Return [X, Y] of the center of cell containing provided text 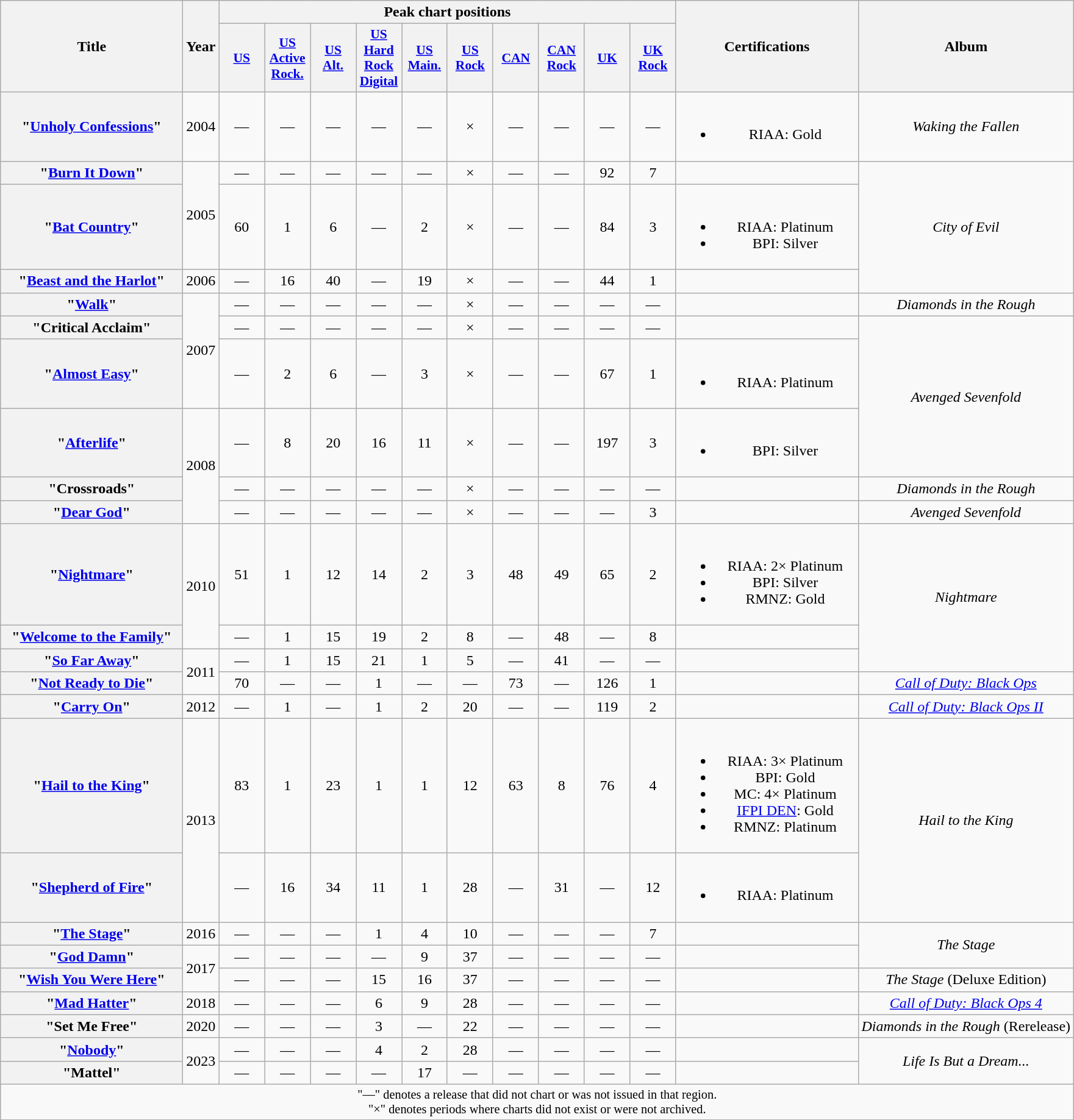
RIAA: PlatinumBPI: Silver [767, 227]
40 [333, 281]
"Beast and the Harlot" [91, 281]
Year [201, 46]
"Welcome to the Family" [91, 637]
Waking the Fallen [966, 127]
"Unholy Confessions" [91, 127]
Hail to the King [966, 820]
5 [470, 660]
Album [966, 46]
76 [607, 785]
2012 [201, 707]
41 [561, 660]
2004 [201, 127]
CANRock [561, 58]
10 [470, 933]
2007 [201, 350]
"Mattel" [91, 1072]
City of Evil [966, 227]
2005 [201, 215]
"—" denotes a release that did not chart or was not issued in that region."×" denotes periods where charts did not exist or were not archived. [537, 1102]
"So Far Away" [91, 660]
"Burn It Down" [91, 173]
49 [561, 574]
US [242, 58]
CAN [516, 58]
"Shepherd of Fire" [91, 888]
Life Is But a Dream... [966, 1061]
"Wish You Were Here" [91, 980]
2013 [201, 820]
73 [516, 683]
65 [607, 574]
"Set Me Free" [91, 1026]
22 [470, 1026]
UK [607, 58]
2016 [201, 933]
34 [333, 888]
23 [333, 785]
"Walk" [91, 304]
Diamonds in the Rough (Rerelease) [966, 1026]
UKRock [653, 58]
119 [607, 707]
14 [379, 574]
60 [242, 227]
The Stage (Deluxe Edition) [966, 980]
2010 [201, 587]
Call of Duty: Black Ops 4 [966, 1003]
"Mad Hatter" [91, 1003]
"Almost Easy" [91, 373]
2011 [201, 672]
44 [607, 281]
Call of Duty: Black Ops II [966, 707]
67 [607, 373]
The Stage [966, 945]
"Not Ready to Die" [91, 683]
17 [424, 1072]
"The Stage" [91, 933]
2018 [201, 1003]
"Crossroads" [91, 488]
"Hail to the King" [91, 785]
Call of Duty: Black Ops [966, 683]
RIAA: 3× PlatinumBPI: GoldMC: 4× PlatinumIFPI DEN: GoldRMNZ: Platinum [767, 785]
BPI: Silver [767, 443]
RIAA: Gold [767, 127]
83 [242, 785]
"Bat Country" [91, 227]
84 [607, 227]
"Dear God" [91, 512]
2006 [201, 281]
Certifications [767, 46]
Nightmare [966, 597]
"God Damn" [91, 957]
RIAA: 2× PlatinumBPI: SilverRMNZ: Gold [767, 574]
21 [379, 660]
US HardRockDigital [379, 58]
"Nobody" [91, 1049]
2017 [201, 968]
126 [607, 683]
92 [607, 173]
Title [91, 46]
USRock [470, 58]
"Nightmare" [91, 574]
2023 [201, 1061]
2020 [201, 1026]
2008 [201, 466]
"Critical Acclaim" [91, 327]
USAlt. [333, 58]
63 [516, 785]
"Afterlife" [91, 443]
Peak chart positions [448, 12]
70 [242, 683]
31 [561, 888]
197 [607, 443]
"Carry On" [91, 707]
51 [242, 574]
USActive Rock. [288, 58]
USMain. [424, 58]
